Provide the [x, y] coordinate of the cell's center where the given text is located.  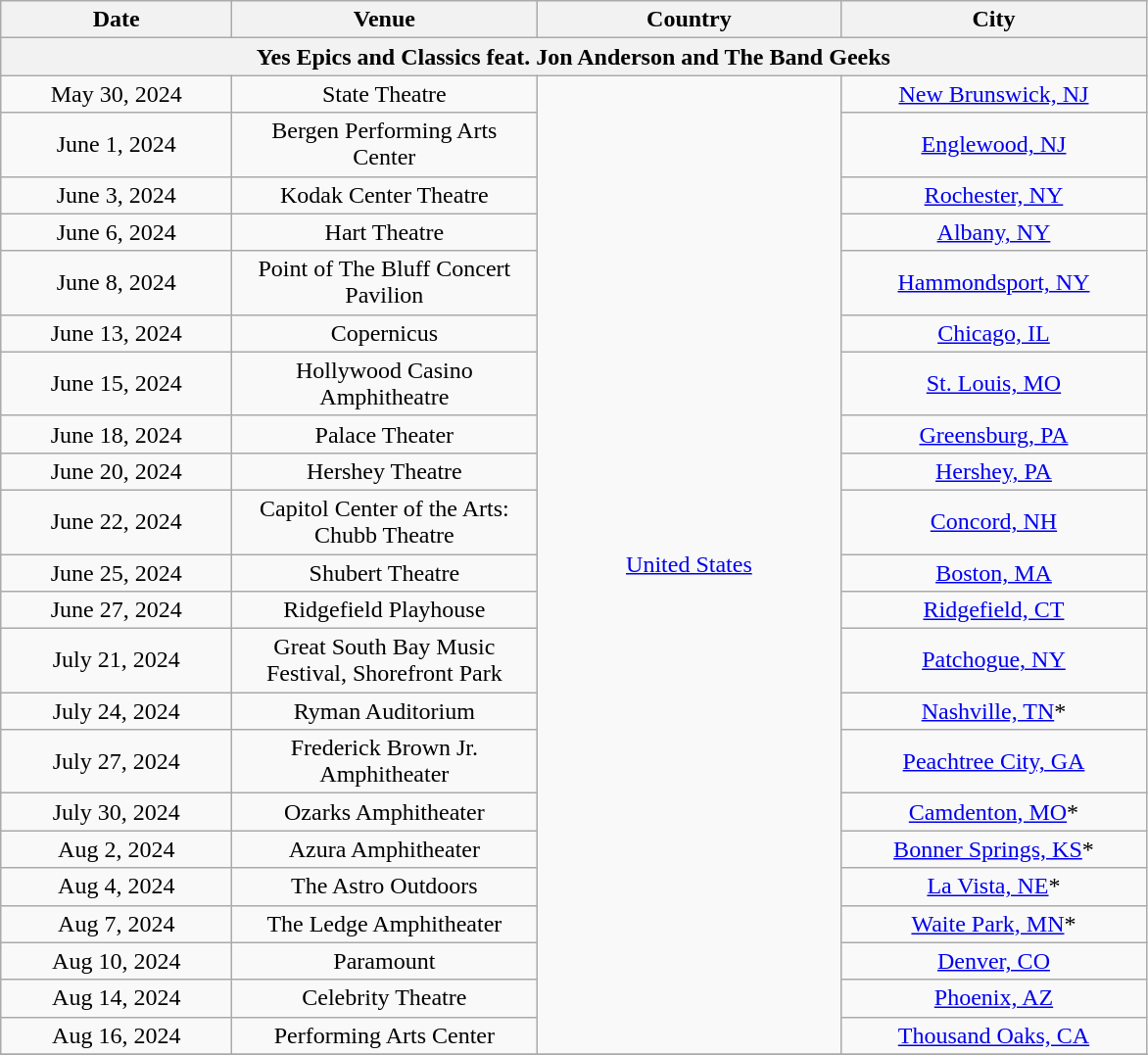
June 15, 2024 [117, 384]
June 1, 2024 [117, 145]
June 25, 2024 [117, 573]
Boston, MA [993, 573]
May 30, 2024 [117, 94]
Waite Park, MN* [993, 924]
The Ledge Amphitheater [384, 924]
Hart Theatre [384, 232]
Albany, NY [993, 232]
June 27, 2024 [117, 610]
Shubert Theatre [384, 573]
Azura Amphitheater [384, 849]
Point of The Bluff Concert Pavilion [384, 282]
Aug 14, 2024 [117, 998]
Ozarks Amphitheater [384, 812]
June 6, 2024 [117, 232]
Palace Theater [384, 434]
Peachtree City, GA [993, 762]
Yes Epics and Classics feat. Jon Anderson and The Band Geeks [574, 57]
Bonner Springs, KS* [993, 849]
Paramount [384, 961]
Greensburg, PA [993, 434]
Phoenix, AZ [993, 998]
Englewood, NJ [993, 145]
Concord, NH [993, 521]
Chicago, IL [993, 333]
Aug 10, 2024 [117, 961]
Copernicus [384, 333]
Patchogue, NY [993, 660]
Aug 7, 2024 [117, 924]
Date [117, 20]
Ridgefield Playhouse [384, 610]
July 21, 2024 [117, 660]
Celebrity Theatre [384, 998]
Venue [384, 20]
Kodak Center Theatre [384, 195]
June 13, 2024 [117, 333]
Hershey Theatre [384, 471]
Rochester, NY [993, 195]
July 24, 2024 [117, 711]
June 20, 2024 [117, 471]
Ridgefield, CT [993, 610]
Hollywood Casino Amphitheatre [384, 384]
The Astro Outdoors [384, 887]
Denver, CO [993, 961]
Hershey, PA [993, 471]
Thousand Oaks, CA [993, 1035]
Nashville, TN* [993, 711]
Aug 2, 2024 [117, 849]
Aug 4, 2024 [117, 887]
June 18, 2024 [117, 434]
Hammondsport, NY [993, 282]
Ryman Auditorium [384, 711]
Camdenton, MO* [993, 812]
July 30, 2024 [117, 812]
La Vista, NE* [993, 887]
United States [690, 564]
Frederick Brown Jr. Amphitheater [384, 762]
Capitol Center of the Arts: Chubb Theatre [384, 521]
July 27, 2024 [117, 762]
Country [690, 20]
St. Louis, MO [993, 384]
State Theatre [384, 94]
City [993, 20]
New Brunswick, NJ [993, 94]
June 3, 2024 [117, 195]
Performing Arts Center [384, 1035]
Bergen Performing Arts Center [384, 145]
June 22, 2024 [117, 521]
Great South Bay Music Festival, Shorefront Park [384, 660]
June 8, 2024 [117, 282]
Aug 16, 2024 [117, 1035]
